Return (X, Y) of the center of cell containing provided text 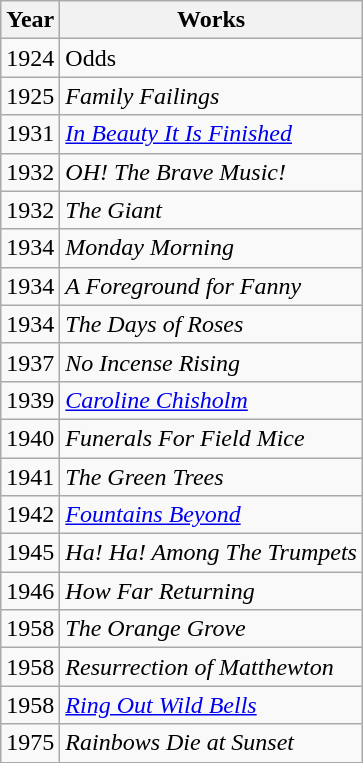
The Days of Roses (212, 324)
1942 (30, 515)
How Far Returning (212, 591)
No Incense Rising (212, 362)
Funerals For Field Mice (212, 438)
1946 (30, 591)
Odds (212, 58)
1925 (30, 96)
1945 (30, 553)
Year (30, 20)
Resurrection of Matthewton (212, 667)
1941 (30, 477)
Ring Out Wild Bells (212, 705)
The Giant (212, 210)
1975 (30, 743)
Ha! Ha! Among The Trumpets (212, 553)
1931 (30, 134)
The Orange Grove (212, 629)
Monday Morning (212, 248)
In Beauty It Is Finished (212, 134)
A Foreground for Fanny (212, 286)
Caroline Chisholm (212, 400)
Fountains Beyond (212, 515)
1940 (30, 438)
1939 (30, 400)
1937 (30, 362)
1924 (30, 58)
OH! The Brave Music! (212, 172)
The Green Trees (212, 477)
Family Failings (212, 96)
Works (212, 20)
Rainbows Die at Sunset (212, 743)
